For the text-containing cell, return its midpoint in (X, Y) coordinate format. 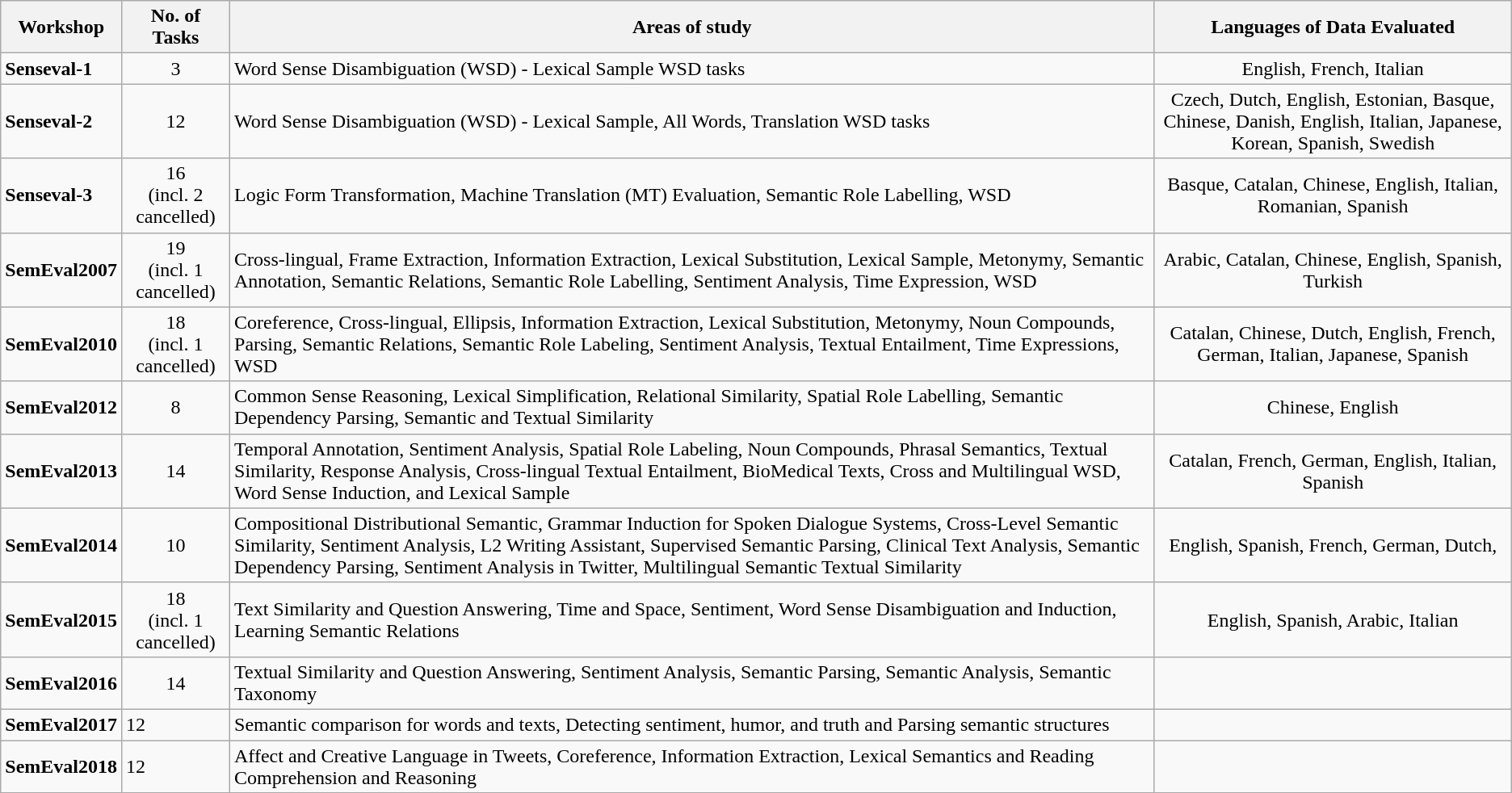
Senseval-2 (61, 121)
SemEval2015 (61, 619)
Word Sense Disambiguation (WSD) - Lexical Sample WSD tasks (693, 69)
3 (175, 69)
Textual Similarity and Question Answering, Sentiment Analysis, Semantic Parsing, Semantic Analysis, Semantic Taxonomy (693, 683)
Logic Form Transformation, Machine Translation (MT) Evaluation, Semantic Role Labelling, WSD (693, 195)
Czech, Dutch, English, Estonian, Basque, Chinese, Danish, English, Italian, Japanese, Korean, Spanish, Swedish (1333, 121)
Catalan, Chinese, Dutch, English, French, German, Italian, Japanese, Spanish (1333, 344)
Senseval-1 (61, 69)
10 (175, 545)
English, French, Italian (1333, 69)
Catalan, French, German, English, Italian, Spanish (1333, 471)
Text Similarity and Question Answering, Time and Space, Sentiment, Word Sense Disambiguation and Induction, Learning Semantic Relations (693, 619)
English, Spanish, Arabic, Italian (1333, 619)
Arabic, Catalan, Chinese, English, Spanish, Turkish (1333, 270)
16 (incl. 2 cancelled) (175, 195)
Basque, Catalan, Chinese, English, Italian, Romanian, Spanish (1333, 195)
SemEval2018 (61, 766)
SemEval2014 (61, 545)
Areas of study (693, 27)
SemEval2010 (61, 344)
19 (incl. 1 cancelled) (175, 270)
Chinese, English (1333, 407)
English, Spanish, French, German, Dutch, (1333, 545)
SemEval2013 (61, 471)
Affect and Creative Language in Tweets, Coreference, Information Extraction, Lexical Semantics and Reading Comprehension and Reasoning (693, 766)
No. of Tasks (175, 27)
Workshop (61, 27)
SemEval2017 (61, 724)
Languages of Data Evaluated (1333, 27)
Word Sense Disambiguation (WSD) - Lexical Sample, All Words, Translation WSD tasks (693, 121)
8 (175, 407)
SemEval2016 (61, 683)
Semantic comparison for words and texts, Detecting sentiment, humor, and truth and Parsing semantic structures (693, 724)
SemEval2007 (61, 270)
SemEval2012 (61, 407)
Senseval-3 (61, 195)
